Search for the cell housing the specified text and yield its [X, Y] center coordinate. 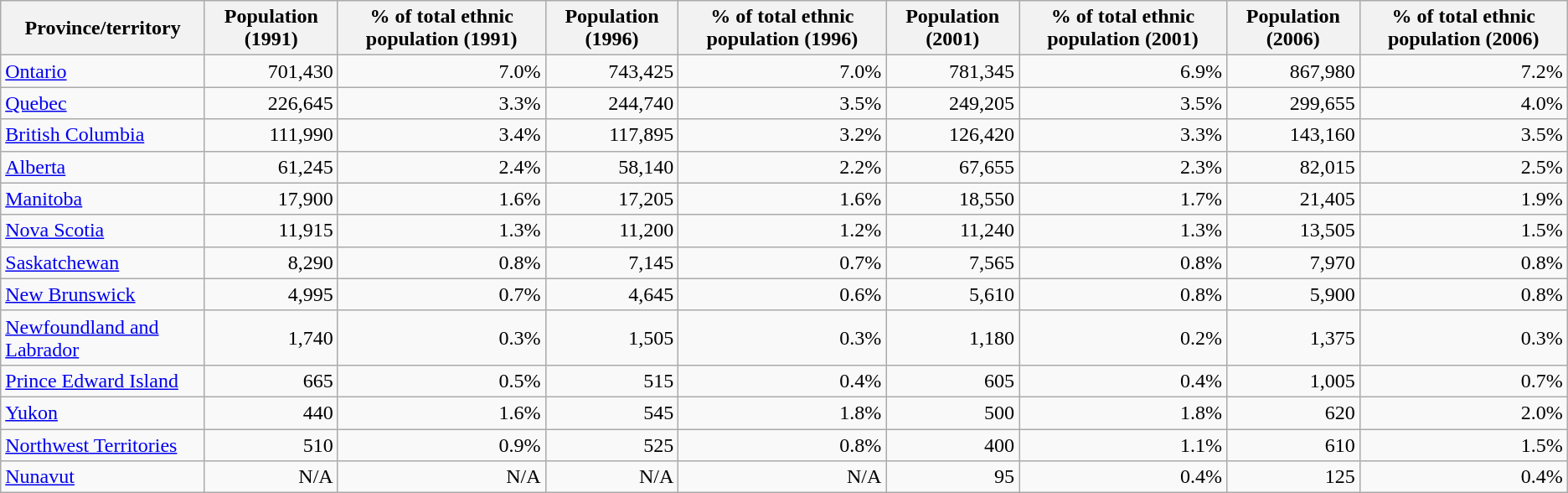
226,645 [271, 103]
11,240 [953, 231]
Alberta [103, 167]
2.5% [1463, 167]
117,895 [611, 135]
% of total ethnic population (1991) [441, 29]
% of total ethnic population (2001) [1123, 29]
4.0% [1463, 103]
299,655 [1293, 103]
95 [953, 477]
111,990 [271, 135]
1,005 [1293, 381]
545 [611, 413]
867,980 [1293, 71]
701,430 [271, 71]
781,345 [953, 71]
Population (1996) [611, 29]
5,900 [1293, 294]
Ontario [103, 71]
Yukon [103, 413]
11,915 [271, 231]
2.4% [441, 167]
1.2% [782, 231]
525 [611, 445]
605 [953, 381]
11,200 [611, 231]
13,505 [1293, 231]
244,740 [611, 103]
Population (2001) [953, 29]
0.9% [441, 445]
126,420 [953, 135]
0.2% [1123, 337]
620 [1293, 413]
440 [271, 413]
8,290 [271, 262]
7,565 [953, 262]
British Columbia [103, 135]
400 [953, 445]
515 [611, 381]
610 [1293, 445]
6.9% [1123, 71]
2.0% [1463, 413]
Province/territory [103, 29]
500 [953, 413]
4,645 [611, 294]
Saskatchewan [103, 262]
% of total ethnic population (1996) [782, 29]
2.2% [782, 167]
67,655 [953, 167]
249,205 [953, 103]
7.2% [1463, 71]
143,160 [1293, 135]
Northwest Territories [103, 445]
Nunavut [103, 477]
1,740 [271, 337]
21,405 [1293, 199]
3.2% [782, 135]
58,140 [611, 167]
665 [271, 381]
510 [271, 445]
18,550 [953, 199]
Population (2006) [1293, 29]
Manitoba [103, 199]
7,145 [611, 262]
125 [1293, 477]
1.1% [1123, 445]
Population (1991) [271, 29]
7,970 [1293, 262]
1,375 [1293, 337]
% of total ethnic population (2006) [1463, 29]
New Brunswick [103, 294]
1.7% [1123, 199]
3.4% [441, 135]
2.3% [1123, 167]
4,995 [271, 294]
17,205 [611, 199]
0.6% [782, 294]
82,015 [1293, 167]
Prince Edward Island [103, 381]
17,900 [271, 199]
1.9% [1463, 199]
1,180 [953, 337]
Newfoundland and Labrador [103, 337]
61,245 [271, 167]
5,610 [953, 294]
Nova Scotia [103, 231]
Quebec [103, 103]
1,505 [611, 337]
0.5% [441, 381]
743,425 [611, 71]
